For the text-containing cell, return its midpoint in [x, y] coordinate format. 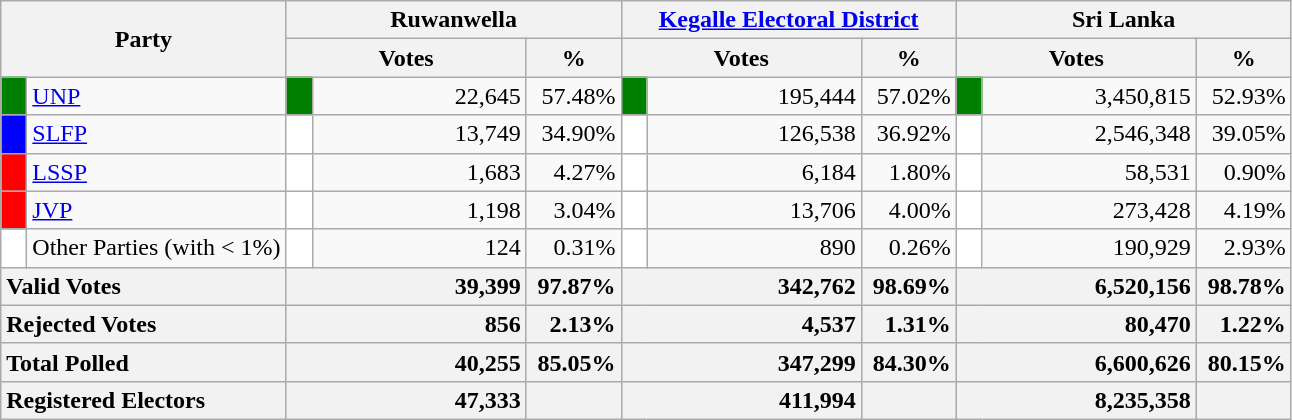
Valid Votes [144, 286]
6,520,156 [1076, 286]
80,470 [1076, 324]
0.31% [574, 248]
Ruwanwella [454, 20]
2.13% [574, 324]
347,299 [741, 362]
Sri Lanka [1124, 20]
36.92% [908, 134]
1.80% [908, 172]
JVP [156, 210]
84.30% [908, 362]
2,546,348 [1089, 134]
4.00% [908, 210]
13,749 [419, 134]
1,683 [419, 172]
4.27% [574, 172]
85.05% [574, 362]
Rejected Votes [144, 324]
190,929 [1089, 248]
97.87% [574, 286]
Party [144, 39]
0.26% [908, 248]
39.05% [1244, 134]
411,994 [741, 400]
Total Polled [144, 362]
57.48% [574, 96]
195,444 [754, 96]
39,399 [406, 286]
3,450,815 [1089, 96]
22,645 [419, 96]
98.78% [1244, 286]
SLFP [156, 134]
1.22% [1244, 324]
58,531 [1089, 172]
0.90% [1244, 172]
Registered Electors [144, 400]
80.15% [1244, 362]
6,600,626 [1076, 362]
890 [754, 248]
Other Parties (with < 1%) [156, 248]
6,184 [754, 172]
47,333 [406, 400]
856 [406, 324]
4.19% [1244, 210]
124 [419, 248]
1.31% [908, 324]
1,198 [419, 210]
342,762 [741, 286]
3.04% [574, 210]
4,537 [741, 324]
34.90% [574, 134]
UNP [156, 96]
Kegalle Electoral District [788, 20]
2.93% [1244, 248]
126,538 [754, 134]
52.93% [1244, 96]
8,235,358 [1076, 400]
LSSP [156, 172]
57.02% [908, 96]
98.69% [908, 286]
13,706 [754, 210]
40,255 [406, 362]
273,428 [1089, 210]
